Search for the cell housing the specified text and yield its (X, Y) center coordinate. 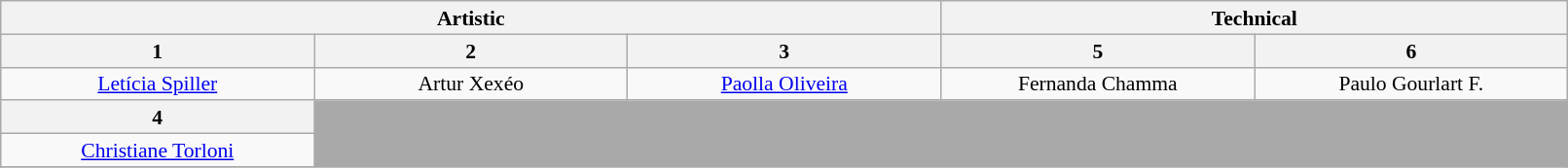
5 (1098, 50)
2 (471, 50)
Artistic (471, 17)
Fernanda Chamma (1098, 84)
6 (1411, 50)
Technical (1255, 17)
4 (158, 118)
3 (784, 50)
Paulo Gourlart F. (1411, 84)
Letícia Spiller (158, 84)
1 (158, 50)
Christiane Torloni (158, 151)
Artur Xexéo (471, 84)
Paolla Oliveira (784, 84)
